Pinpoint the cell where the given text exists, returning its [x, y] midpoint coordinate. 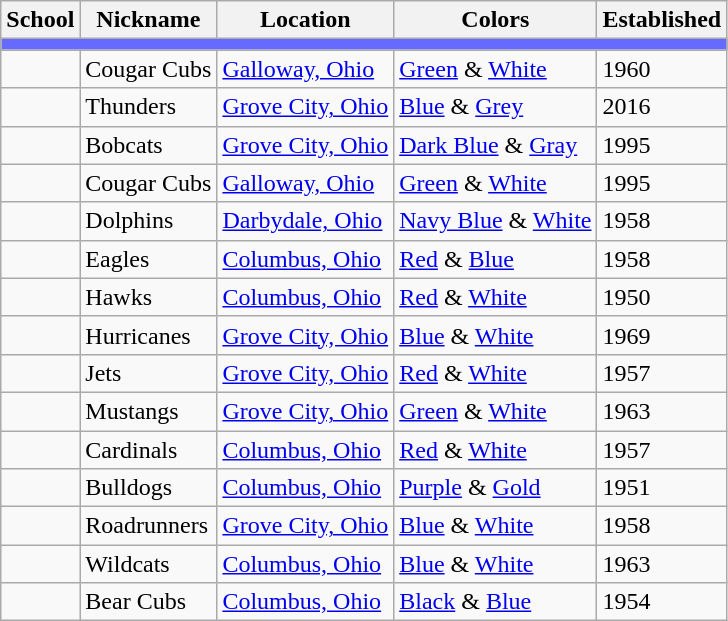
1954 [662, 602]
Roadrunners [148, 526]
Dark Blue & Gray [496, 145]
Black & Blue [496, 602]
Established [662, 20]
1960 [662, 69]
Darbydale, Ohio [306, 221]
Hurricanes [148, 335]
Bulldogs [148, 488]
School [40, 20]
Hawks [148, 297]
Wildcats [148, 564]
Mustangs [148, 411]
Nickname [148, 20]
1950 [662, 297]
Blue & Grey [496, 107]
Purple & Gold [496, 488]
1951 [662, 488]
Thunders [148, 107]
Dolphins [148, 221]
Bobcats [148, 145]
Navy Blue & White [496, 221]
2016 [662, 107]
Red & Blue [496, 259]
Eagles [148, 259]
1969 [662, 335]
Bear Cubs [148, 602]
Jets [148, 373]
Location [306, 20]
Cardinals [148, 449]
Colors [496, 20]
